Identify which cell holds the provided text, then report its (X, Y) central coordinate. 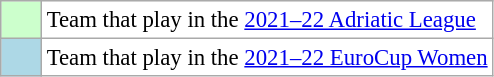
Team that play in the 2021–22 Adriatic League (267, 20)
Team that play in the 2021–22 EuroCup Women (267, 58)
